Search for the cell housing the specified text and yield its (X, Y) center coordinate. 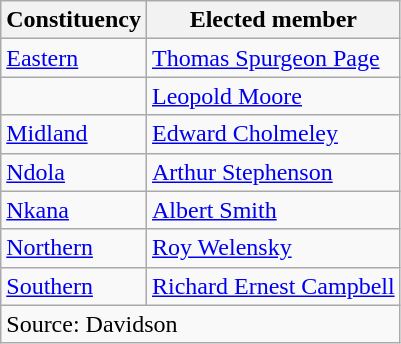
Edward Cholmeley (273, 134)
Roy Welensky (273, 248)
Source: Davidson (200, 324)
Thomas Spurgeon Page (273, 58)
Albert Smith (273, 210)
Arthur Stephenson (273, 172)
Midland (74, 134)
Leopold Moore (273, 96)
Northern (74, 248)
Ndola (74, 172)
Constituency (74, 20)
Southern (74, 286)
Richard Ernest Campbell (273, 286)
Eastern (74, 58)
Nkana (74, 210)
Elected member (273, 20)
